Locate the cell with the specified text and output its (X, Y) center coordinate. 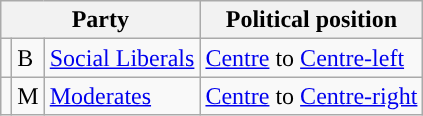
B (28, 58)
M (28, 96)
Centre to Centre-left (312, 58)
Political position (312, 20)
Moderates (122, 96)
Party (100, 20)
Centre to Centre-right (312, 96)
Social Liberals (122, 58)
